Capture the cell that displays the provided text and extract its [X, Y] central coordinate. 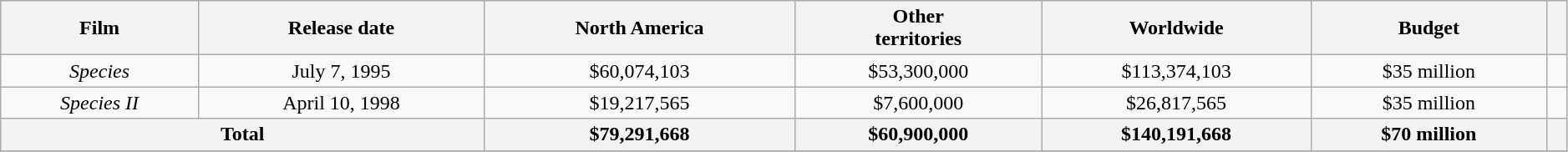
April 10, 1998 [341, 103]
Worldwide [1176, 28]
$113,374,103 [1176, 71]
$79,291,668 [639, 134]
$60,074,103 [639, 71]
$26,817,565 [1176, 103]
Budget [1428, 28]
$7,600,000 [917, 103]
$140,191,668 [1176, 134]
$53,300,000 [917, 71]
Other territories [917, 28]
Release date [341, 28]
$19,217,565 [639, 103]
Species [100, 71]
North America [639, 28]
$60,900,000 [917, 134]
Film [100, 28]
Total [242, 134]
Species II [100, 103]
July 7, 1995 [341, 71]
$70 million [1428, 134]
